For the text-containing cell, return its midpoint in [X, Y] coordinate format. 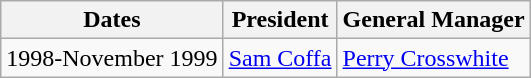
General Manager [434, 20]
President [280, 20]
Sam Coffa [280, 58]
Perry Crosswhite [434, 58]
Dates [112, 20]
1998-November 1999 [112, 58]
